Return [x, y] of the center of cell containing provided text 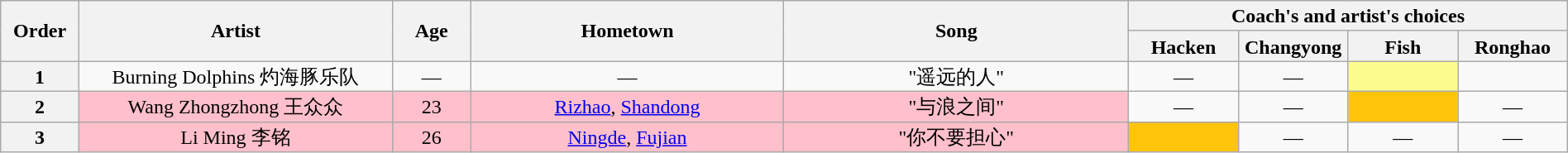
Fish [1403, 46]
Changyong [1293, 46]
2 [40, 106]
1 [40, 76]
"你不要担心" [956, 137]
Ningde, Fujian [627, 137]
23 [432, 106]
Artist [235, 31]
"与浪之间" [956, 106]
Hometown [627, 31]
3 [40, 137]
Age [432, 31]
Li Ming 李铭 [235, 137]
Order [40, 31]
Rizhao, Shandong [627, 106]
Hacken [1184, 46]
Ronghao [1513, 46]
Coach's and artist's choices [1348, 17]
"遥远的人" [956, 76]
26 [432, 137]
Burning Dolphins 灼海豚乐队 [235, 76]
Wang Zhongzhong 王众众 [235, 106]
Song [956, 31]
